Output the (X, Y) coordinate of the center of the cell containing the given text.  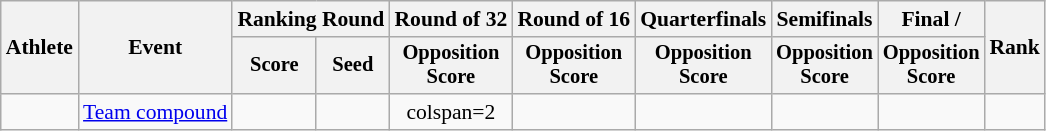
Round of 32 (450, 19)
Team compound (155, 112)
Final / (932, 19)
Ranking Round (310, 19)
Athlete (40, 48)
Rank (1014, 48)
Event (155, 48)
colspan=2 (450, 112)
Semifinals (824, 19)
Score (274, 66)
Round of 16 (574, 19)
Seed (352, 66)
Quarterfinals (703, 19)
